Locate the cell with the specified text and output its (x, y) center coordinate. 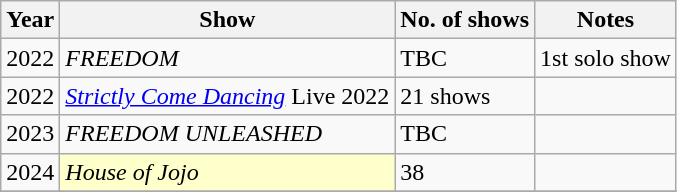
1st solo show (606, 58)
Notes (606, 20)
House of Jojo (228, 172)
No. of shows (465, 20)
FREEDOM UNLEASHED (228, 134)
38 (465, 172)
2024 (30, 172)
Strictly Come Dancing Live 2022 (228, 96)
21 shows (465, 96)
FREEDOM (228, 58)
2023 (30, 134)
Year (30, 20)
Show (228, 20)
